Output the (X, Y) coordinate of the center of the cell containing the given text.  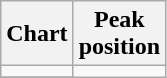
Chart (37, 34)
Peak position (119, 34)
